Locate the cell with the specified text and output its (x, y) center coordinate. 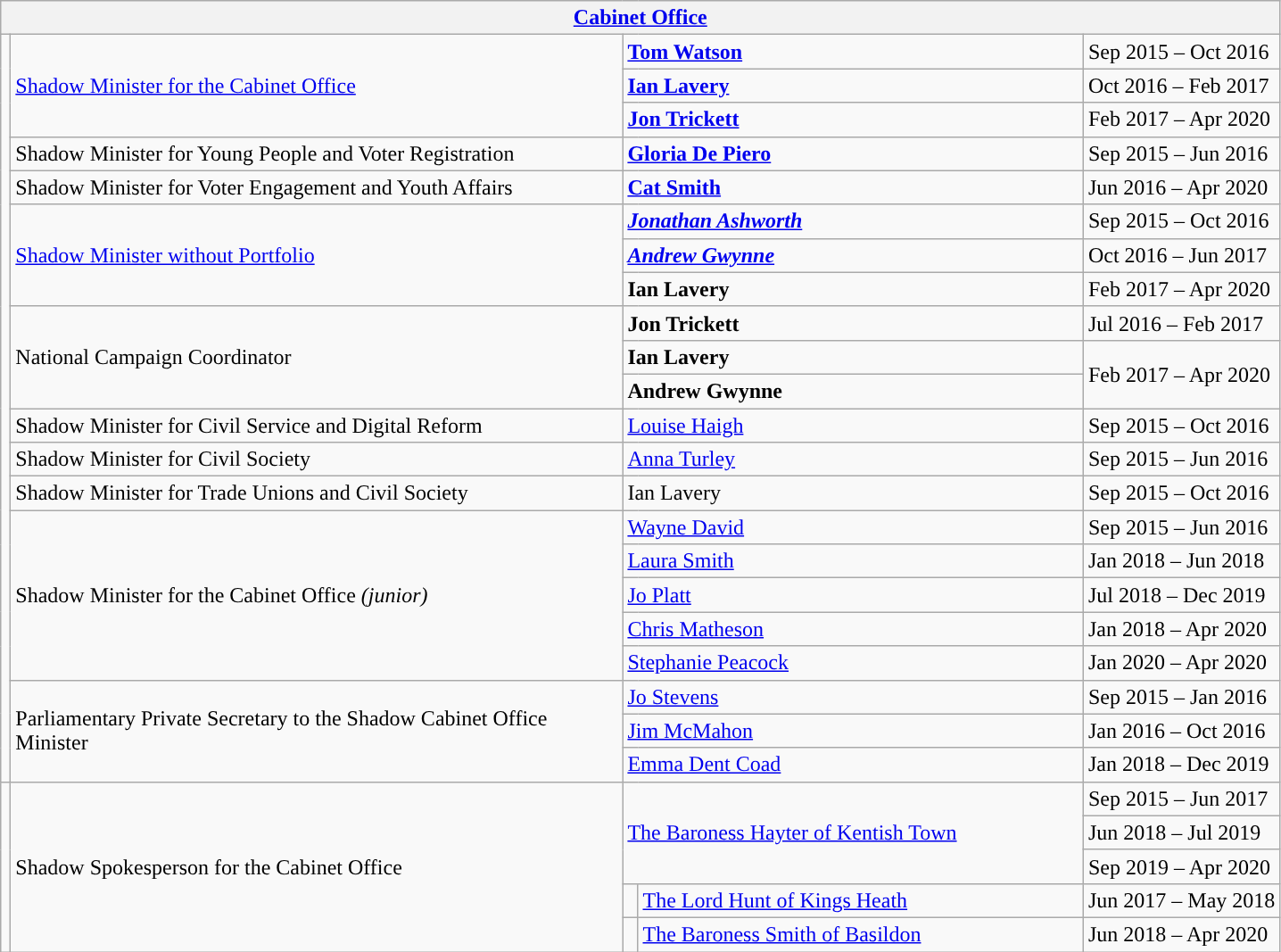
Shadow Minister for Young People and Voter Registration (317, 153)
Jul 2016 – Feb 2017 (1181, 323)
Shadow Minister for the Cabinet Office (junior) (317, 595)
Gloria De Piero (853, 153)
Laura Smith (853, 561)
Shadow Minister for Civil Society (317, 459)
The Baroness Smith of Basildon (860, 934)
Jan 2016 – Oct 2016 (1181, 731)
Jun 2016 – Apr 2020 (1181, 187)
National Campaign Coordinator (317, 357)
Wayne David (853, 527)
Shadow Minister for Voter Engagement and Youth Affairs (317, 187)
The Lord Hunt of Kings Heath (860, 900)
Tom Watson (853, 52)
Cabinet Office (640, 18)
Jun 2018 – Jul 2019 (1181, 832)
The Baroness Hayter of Kentish Town (853, 832)
Jan 2018 – Jun 2018 (1181, 561)
Jul 2018 – Dec 2019 (1181, 595)
Cat Smith (853, 187)
Sep 2015 – Jan 2016 (1181, 697)
Anna Turley (853, 459)
Shadow Minister without Portfolio (317, 255)
Jim McMahon (853, 731)
Shadow Spokesperson for the Cabinet Office (317, 866)
Jun 2017 – May 2018 (1181, 900)
Jun 2018 – Apr 2020 (1181, 934)
Emma Dent Coad (853, 765)
Shadow Minister for Trade Unions and Civil Society (317, 493)
Stephanie Peacock (853, 663)
Oct 2016 – Feb 2017 (1181, 86)
Sep 2019 – Apr 2020 (1181, 866)
Jo Platt (853, 595)
Jan 2018 – Apr 2020 (1181, 629)
Louise Haigh (853, 426)
Jonathan Ashworth (853, 221)
Parliamentary Private Secretary to the Shadow Cabinet Office Minister (317, 731)
Oct 2016 – Jun 2017 (1181, 255)
Jo Stevens (853, 697)
Jan 2018 – Dec 2019 (1181, 765)
Shadow Minister for the Cabinet Office (317, 86)
Jan 2020 – Apr 2020 (1181, 663)
Shadow Minister for Civil Service and Digital Reform (317, 426)
Sep 2015 – Jun 2017 (1181, 799)
Chris Matheson (853, 629)
